Scan for the cell matching the given text and deliver its (x, y) coordinate at center. 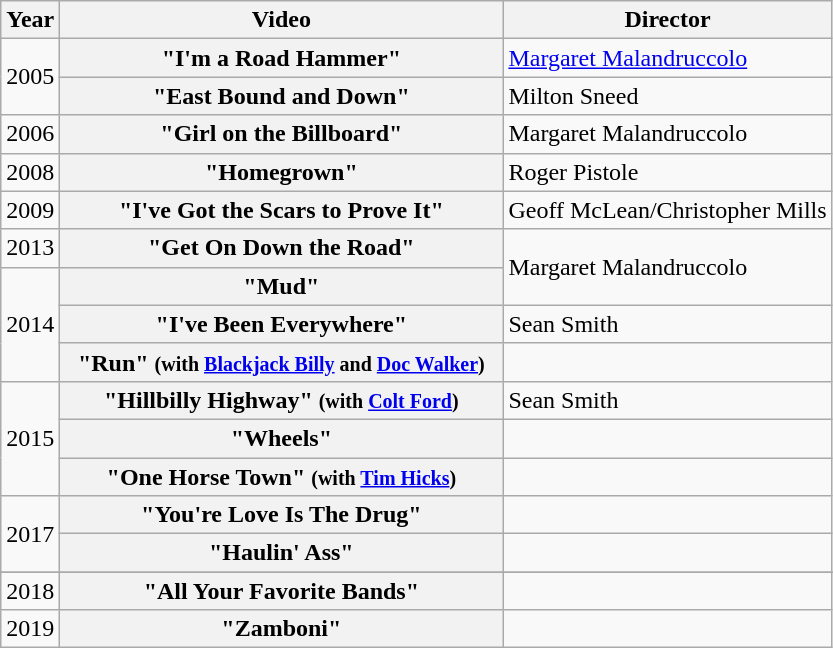
"East Bound and Down" (282, 96)
2019 (30, 629)
2014 (30, 324)
"Homegrown" (282, 172)
"Hillbilly Highway" (with Colt Ford) (282, 400)
"Run" (with Blackjack Billy and Doc Walker) (282, 362)
"Zamboni" (282, 629)
"I'm a Road Hammer" (282, 58)
2006 (30, 134)
Year (30, 20)
"You're Love Is The Drug" (282, 515)
Roger Pistole (668, 172)
"I've Been Everywhere" (282, 324)
2017 (30, 534)
"Wheels" (282, 438)
"Get On Down the Road" (282, 248)
Milton Sneed (668, 96)
"Mud" (282, 286)
Video (282, 20)
"One Horse Town" (with Tim Hicks) (282, 477)
2013 (30, 248)
"Haulin' Ass" (282, 553)
Geoff McLean/Christopher Mills (668, 210)
2005 (30, 77)
2015 (30, 438)
Director (668, 20)
2018 (30, 591)
2009 (30, 210)
2008 (30, 172)
"All Your Favorite Bands" (282, 591)
"Girl on the Billboard" (282, 134)
"I've Got the Scars to Prove It" (282, 210)
